Return the [x, y] coordinate for the center point of the cell that contains the specified text.  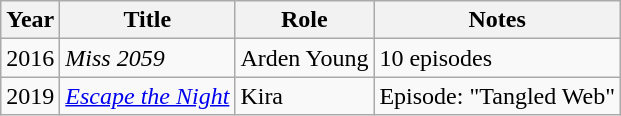
Kira [304, 96]
Escape the Night [148, 96]
Role [304, 20]
Title [148, 20]
Episode: "Tangled Web" [498, 96]
Miss 2059 [148, 58]
Arden Young [304, 58]
2019 [30, 96]
Notes [498, 20]
10 episodes [498, 58]
Year [30, 20]
2016 [30, 58]
